Return [x, y] of the center of cell containing provided text 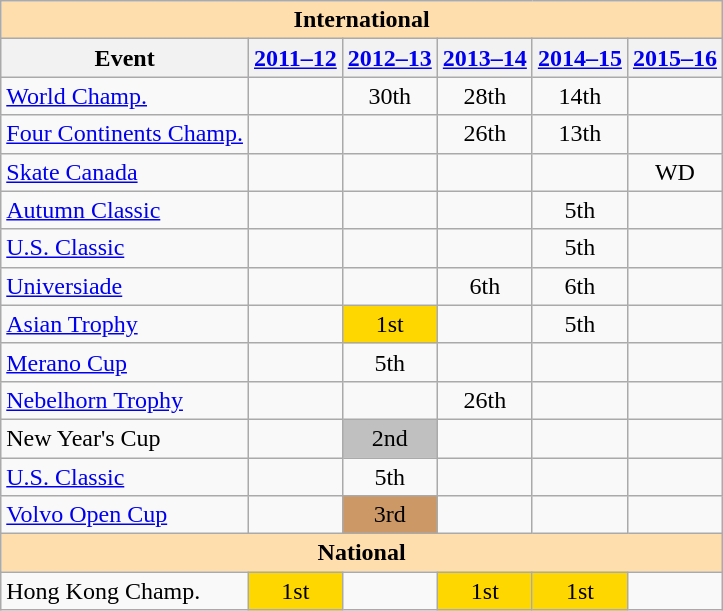
World Champ. [125, 96]
Volvo Open Cup [125, 515]
2015–16 [674, 58]
Skate Canada [125, 172]
International [362, 20]
Nebelhorn Trophy [125, 400]
WD [674, 172]
Merano Cup [125, 362]
Four Continents Champ. [125, 134]
Hong Kong Champ. [125, 591]
2013–14 [484, 58]
28th [484, 96]
2011–12 [295, 58]
3rd [390, 515]
Asian Trophy [125, 324]
14th [580, 96]
New Year's Cup [125, 438]
2014–15 [580, 58]
2012–13 [390, 58]
13th [580, 134]
30th [390, 96]
National [362, 553]
Event [125, 58]
Universiade [125, 286]
2nd [390, 438]
Autumn Classic [125, 210]
